Return (x, y) of the center of cell containing provided text 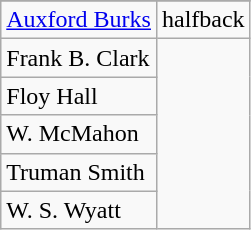
Truman Smith (79, 172)
W. McMahon (79, 134)
W. S. Wyatt (79, 210)
Floy Hall (79, 96)
Frank B. Clark (79, 58)
halfback (203, 20)
Auxford Burks (79, 20)
